Return [X, Y] of the center of cell containing provided text 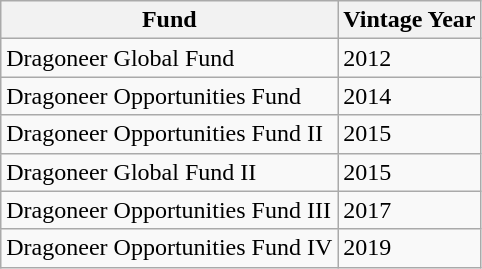
2019 [410, 248]
2014 [410, 96]
Vintage Year [410, 20]
Dragoneer Opportunities Fund [170, 96]
2017 [410, 210]
Dragoneer Global Fund [170, 58]
Dragoneer Opportunities Fund III [170, 210]
Dragoneer Global Fund II [170, 172]
Fund [170, 20]
Dragoneer Opportunities Fund II [170, 134]
2012 [410, 58]
Dragoneer Opportunities Fund IV [170, 248]
